Return the (x, y) coordinate for the center point of the cell that contains the specified text.  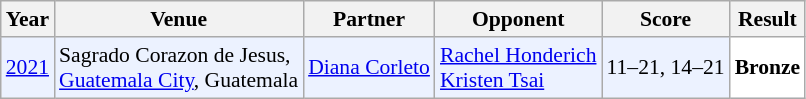
Venue (178, 19)
2021 (28, 68)
Sagrado Corazon de Jesus,Guatemala City, Guatemala (178, 68)
Score (666, 19)
11–21, 14–21 (666, 68)
Year (28, 19)
Opponent (518, 19)
Rachel Honderich Kristen Tsai (518, 68)
Diana Corleto (369, 68)
Partner (369, 19)
Result (768, 19)
Bronze (768, 68)
